From the cell containing the given text, extract its center point as [x, y] coordinate. 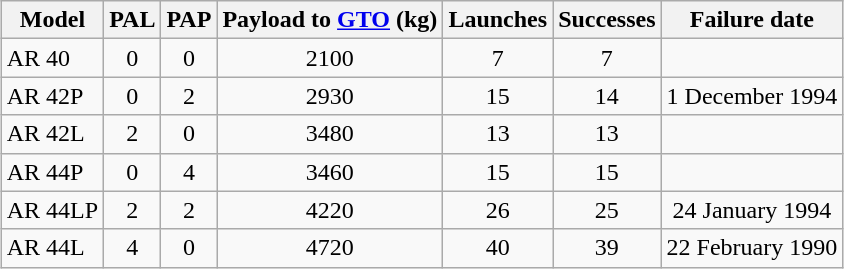
Model [52, 20]
PAL [132, 20]
24 January 1994 [752, 210]
4220 [330, 210]
4720 [330, 248]
Failure date [752, 20]
3480 [330, 134]
3460 [330, 172]
AR 44P [52, 172]
22 February 1990 [752, 248]
AR 40 [52, 58]
PAP [189, 20]
Successes [607, 20]
AR 42P [52, 96]
AR 42L [52, 134]
Payload to GTO (kg) [330, 20]
25 [607, 210]
Launches [498, 20]
1 December 1994 [752, 96]
AR 44L [52, 248]
AR 44LP [52, 210]
2930 [330, 96]
2100 [330, 58]
14 [607, 96]
39 [607, 248]
26 [498, 210]
40 [498, 248]
